Provide the (X, Y) coordinate of the cell's center where the given text is located.  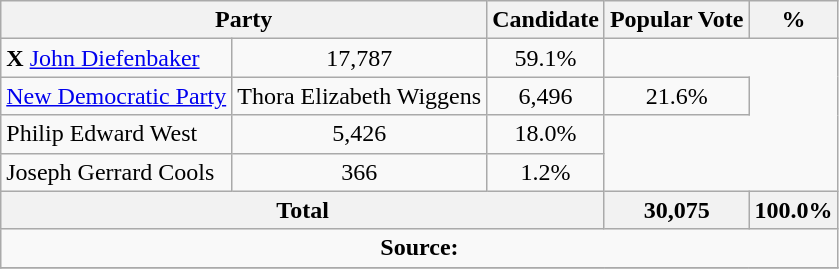
Party (244, 20)
Total (303, 210)
Candidate (546, 20)
X John Diefenbaker (116, 58)
Philip Edward West (116, 134)
366 (360, 172)
Joseph Gerrard Cools (116, 172)
New Democratic Party (116, 96)
100.0% (794, 210)
Popular Vote (676, 20)
59.1% (546, 58)
6,496 (546, 96)
5,426 (360, 134)
% (794, 20)
17,787 (360, 58)
18.0% (546, 134)
Source: (420, 248)
30,075 (676, 210)
Thora Elizabeth Wiggens (360, 96)
1.2% (546, 172)
21.6% (676, 96)
